Detect which cell encompasses the target text, then output its (x, y) center coordinate. 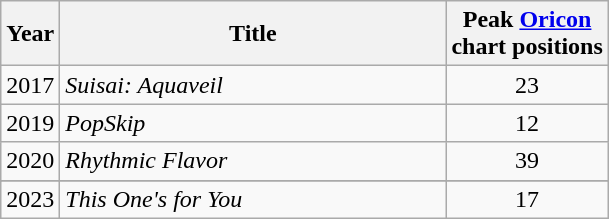
Suisai: Aquaveil (253, 85)
Rhythmic Flavor (253, 161)
17 (527, 199)
39 (527, 161)
12 (527, 123)
Peak Oricon chart positions (527, 34)
2019 (30, 123)
2020 (30, 161)
23 (527, 85)
Year (30, 34)
2023 (30, 199)
PopSkip (253, 123)
This One's for You (253, 199)
Title (253, 34)
2017 (30, 85)
